Provide the [x, y] coordinate of the cell's center where the given text is located.  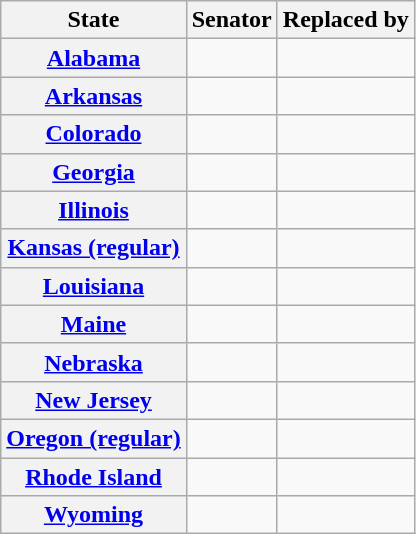
Replaced by [346, 20]
Oregon (regular) [94, 438]
Nebraska [94, 362]
Georgia [94, 172]
New Jersey [94, 400]
State [94, 20]
Kansas (regular) [94, 248]
Senator [232, 20]
Arkansas [94, 96]
Rhode Island [94, 477]
Maine [94, 324]
Illinois [94, 210]
Alabama [94, 58]
Colorado [94, 134]
Wyoming [94, 515]
Louisiana [94, 286]
